Return the (x, y) coordinate for the center point of the cell that contains the specified text.  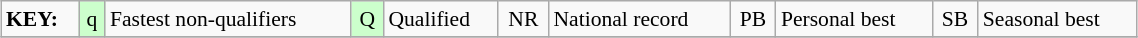
Seasonal best (1058, 19)
Qualified (440, 19)
Personal best (854, 19)
SB (955, 19)
Fastest non-qualifiers (228, 19)
NR (523, 19)
KEY: (40, 19)
Q (367, 19)
q (92, 19)
PB (753, 19)
National record (639, 19)
